Output the [x, y] coordinate of the center of the cell containing the given text.  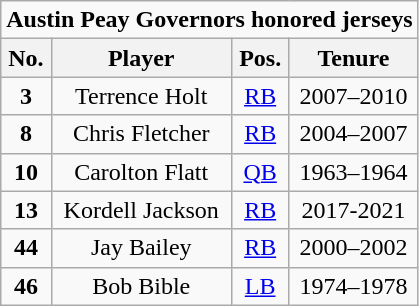
1963–1964 [354, 172]
Terrence Holt [141, 96]
46 [26, 286]
3 [26, 96]
Pos. [260, 58]
Carolton Flatt [141, 172]
10 [26, 172]
13 [26, 210]
8 [26, 134]
1974–1978 [354, 286]
Tenure [354, 58]
Chris Fletcher [141, 134]
2004–2007 [354, 134]
2000–2002 [354, 248]
2017-2021 [354, 210]
Jay Bailey [141, 248]
Austin Peay Governors honored jerseys [210, 20]
Bob Bible [141, 286]
Kordell Jackson [141, 210]
2007–2010 [354, 96]
LB [260, 286]
Player [141, 58]
No. [26, 58]
QB [260, 172]
44 [26, 248]
